Return the (X, Y) coordinate for the center point of the cell that contains the specified text.  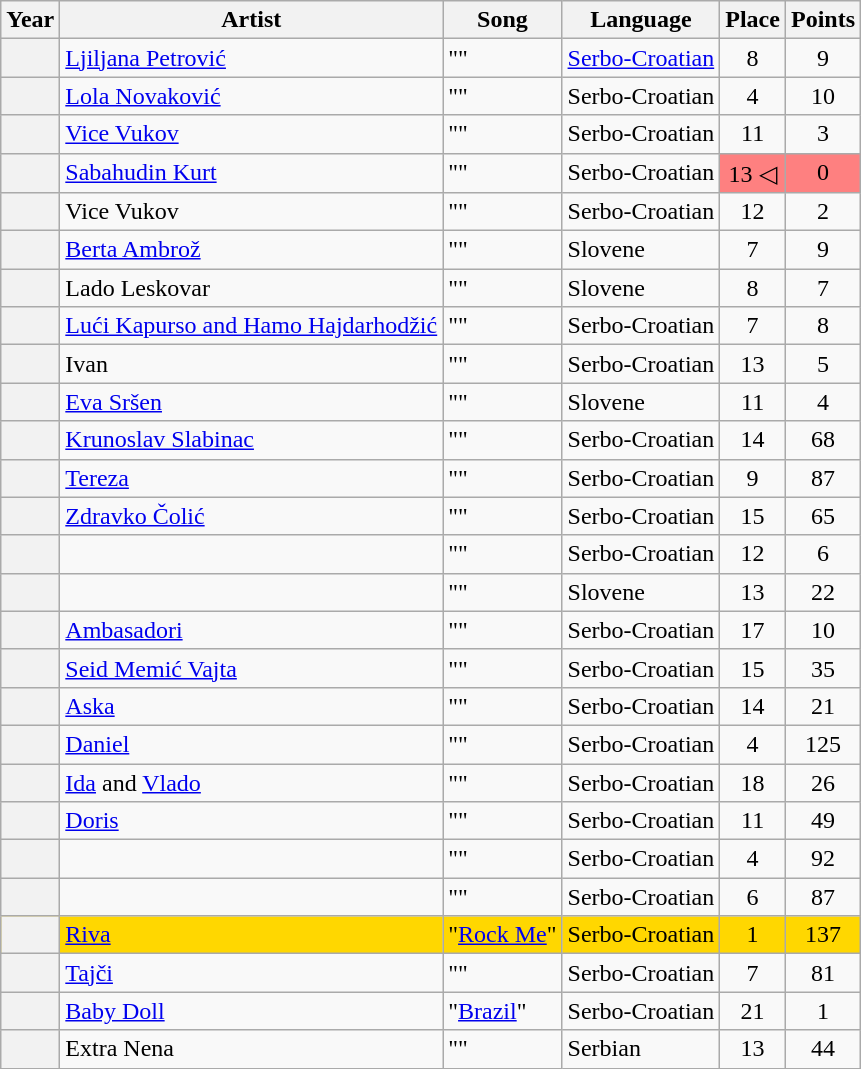
Points (822, 20)
Eva Sršen (252, 402)
Tajči (252, 973)
Krunoslav Slabinac (252, 440)
Doris (252, 821)
Ljiljana Petrović (252, 58)
Aska (252, 706)
92 (822, 859)
5 (822, 364)
Ida and Vlado (252, 783)
Baby Doll (252, 1011)
26 (822, 783)
Language (641, 20)
22 (822, 592)
Berta Ambrož (252, 250)
Zdravko Čolić (252, 516)
137 (822, 935)
Year (30, 20)
17 (753, 630)
Riva (252, 935)
Sabahudin Kurt (252, 173)
"Rock Me" (502, 935)
Artist (252, 20)
13 ◁ (753, 173)
0 (822, 173)
3 (822, 134)
"Brazil" (502, 1011)
49 (822, 821)
Song (502, 20)
Ambasadori (252, 630)
Seid Memić Vajta (252, 668)
Lado Leskovar (252, 288)
44 (822, 1049)
Serbian (641, 1049)
18 (753, 783)
Daniel (252, 744)
Lola Novaković (252, 96)
68 (822, 440)
2 (822, 212)
Lući Kapurso and Hamo Hajdarhodžić (252, 326)
Place (753, 20)
Tereza (252, 478)
35 (822, 668)
81 (822, 973)
Ivan (252, 364)
Extra Nena (252, 1049)
125 (822, 744)
65 (822, 516)
